Determine the [X, Y] coordinate at the center of the cell enclosing the given text.  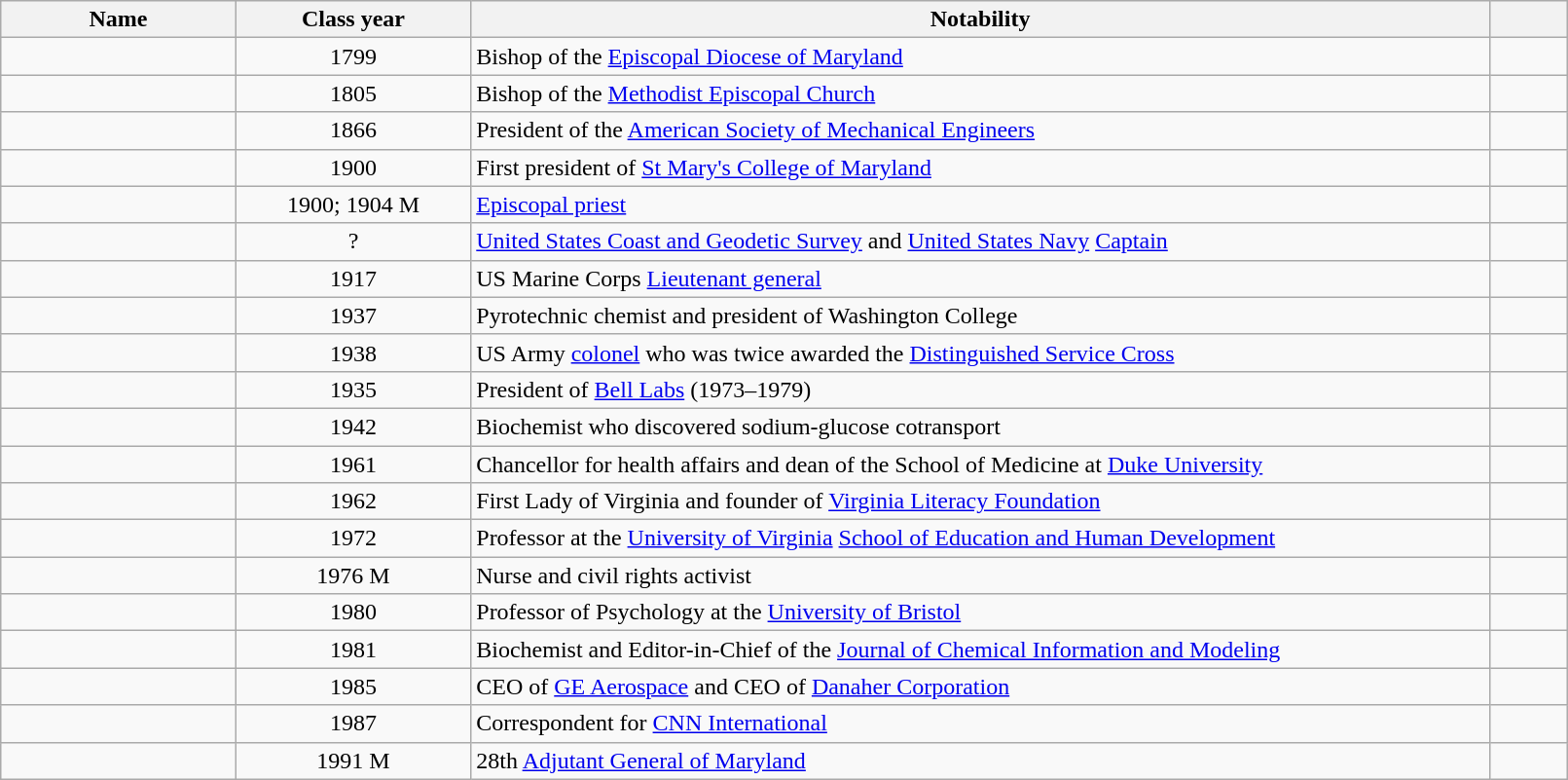
1805 [353, 93]
United States Coast and Geodetic Survey and United States Navy Captain [981, 241]
Name [119, 19]
Episcopal priest [981, 204]
Chancellor for health affairs and dean of the School of Medicine at Duke University [981, 464]
First president of St Mary's College of Maryland [981, 167]
President of the American Society of Mechanical Engineers [981, 130]
1976 M [353, 576]
Pyrotechnic chemist and president of Washington College [981, 316]
1900; 1904 M [353, 204]
1991 M [353, 761]
US Marine Corps Lieutenant general [981, 279]
28th Adjutant General of Maryland [981, 761]
1799 [353, 56]
1987 [353, 724]
1917 [353, 279]
Nurse and civil rights activist [981, 576]
Class year [353, 19]
Correspondent for CNN International [981, 724]
1961 [353, 464]
? [353, 241]
President of Bell Labs (1973–1979) [981, 390]
1937 [353, 316]
1866 [353, 130]
Biochemist who discovered sodium-glucose cotransport [981, 427]
First Lady of Virginia and founder of Virginia Literacy Foundation [981, 501]
Professor at the University of Virginia School of Education and Human Development [981, 539]
Bishop of the Episcopal Diocese of Maryland [981, 56]
Bishop of the Methodist Episcopal Church [981, 93]
1972 [353, 539]
1981 [353, 650]
1942 [353, 427]
Professor of Psychology at the University of Bristol [981, 613]
1900 [353, 167]
Biochemist and Editor-in-Chief of the Journal of Chemical Information and Modeling [981, 650]
1938 [353, 353]
1980 [353, 613]
1985 [353, 687]
Notability [981, 19]
1935 [353, 390]
1962 [353, 501]
US Army colonel who was twice awarded the Distinguished Service Cross [981, 353]
CEO of GE Aerospace and CEO of Danaher Corporation [981, 687]
